Detect which cell encompasses the target text, then output its [x, y] center coordinate. 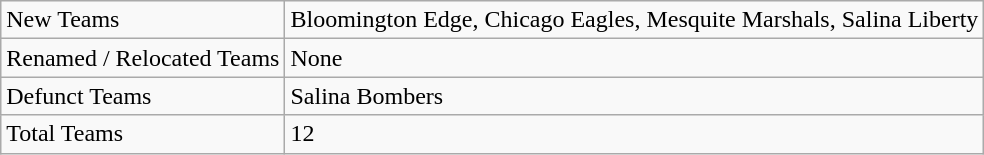
Total Teams [143, 134]
Salina Bombers [634, 96]
Renamed / Relocated Teams [143, 58]
Bloomington Edge, Chicago Eagles, Mesquite Marshals, Salina Liberty [634, 20]
New Teams [143, 20]
Defunct Teams [143, 96]
12 [634, 134]
None [634, 58]
